Return [X, Y] of the center of cell containing provided text 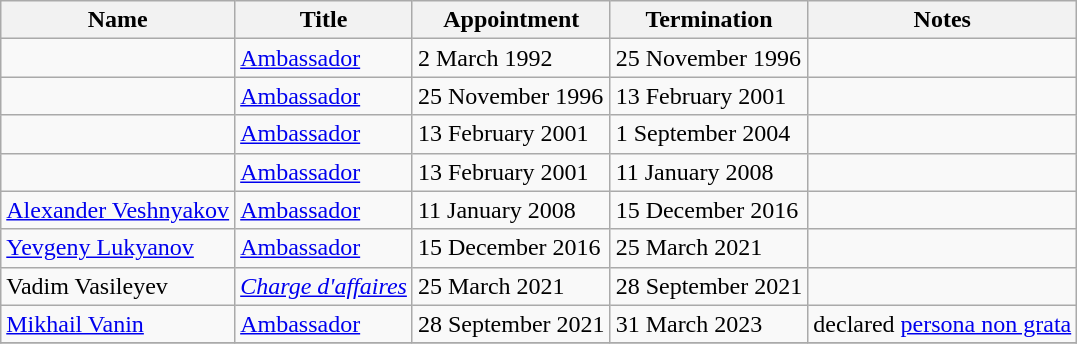
Name [118, 20]
31 March 2023 [709, 324]
Vadim Vasileyev [118, 286]
Title [324, 20]
2 March 1992 [511, 58]
1 September 2004 [709, 134]
Notes [942, 20]
Mikhail Vanin [118, 324]
Yevgeny Lukyanov [118, 248]
Alexander Veshnyakov [118, 210]
declared persona non grata [942, 324]
Charge d'affaires [324, 286]
Termination [709, 20]
Appointment [511, 20]
